Return (X, Y) of the center of cell containing provided text 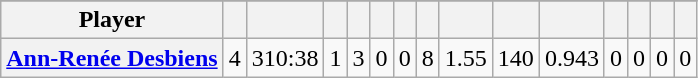
Player (112, 20)
1.55 (466, 58)
140 (516, 58)
4 (234, 58)
1 (336, 58)
310:38 (285, 58)
0.943 (572, 58)
3 (358, 58)
8 (428, 58)
Ann-Renée Desbiens (112, 58)
